Locate the cell with the specified text and output its [X, Y] center coordinate. 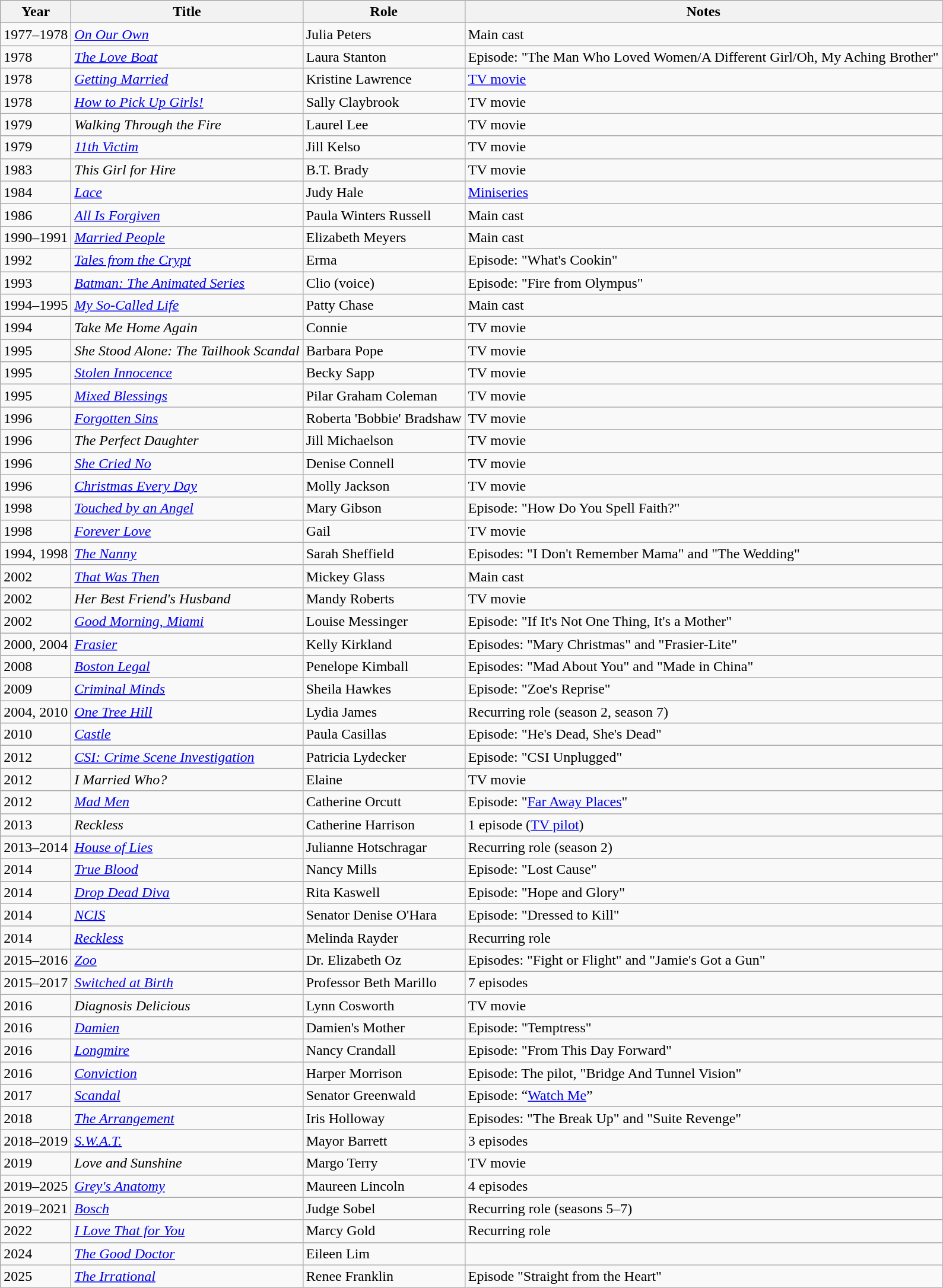
Walking Through the Fire [187, 125]
Penelope Kimball [383, 667]
Episode: "If It's Not One Thing, It's a Mother" [703, 621]
Love and Sunshine [187, 1163]
Paula Winters Russell [383, 215]
Episodes: "Mary Christmas" and "Frasier-Lite" [703, 644]
Elaine [383, 780]
1983 [36, 170]
Her Best Friend's Husband [187, 599]
Catherine Orcutt [383, 802]
Episode: "The Man Who Loved Women/A Different Girl/Oh, My Aching Brother" [703, 57]
Nancy Mills [383, 870]
Molly Jackson [383, 486]
Episode: "How Do You Spell Faith?" [703, 508]
Mad Men [187, 802]
2009 [36, 689]
S.W.A.T. [187, 1141]
Eileen Lim [383, 1254]
Damien [187, 1028]
Year [36, 12]
Lace [187, 192]
She Cried No [187, 463]
Title [187, 12]
Sally Claybrook [383, 102]
Mickey Glass [383, 576]
Notes [703, 12]
Touched by an Angel [187, 508]
2010 [36, 734]
Becky Sapp [383, 373]
1977–1978 [36, 34]
3 episodes [703, 1141]
1986 [36, 215]
Lydia James [383, 712]
Switched at Birth [187, 982]
2022 [36, 1231]
Judy Hale [383, 192]
Scandal [187, 1096]
B.T. Brady [383, 170]
Rita Kaswell [383, 892]
Criminal Minds [187, 689]
1990–1991 [36, 237]
Episode: "Far Away Places" [703, 802]
That Was Then [187, 576]
Jill Kelso [383, 147]
House of Lies [187, 847]
1 episode (TV pilot) [703, 825]
Jill Michaelson [383, 441]
Tales from the Crypt [187, 260]
Recurring role (season 2, season 7) [703, 712]
Senator Greenwald [383, 1096]
Louise Messinger [383, 621]
Stolen Innocence [187, 373]
2018–2019 [36, 1141]
Lynn Cosworth [383, 1006]
2018 [36, 1118]
Mayor Barrett [383, 1141]
Harper Morrison [383, 1073]
Zoo [187, 960]
2013 [36, 825]
I Love That for You [187, 1231]
Conviction [187, 1073]
11th Victim [187, 147]
2013–2014 [36, 847]
4 episodes [703, 1186]
Melinda Rayder [383, 937]
Batman: The Animated Series [187, 283]
Getting Married [187, 79]
Marcy Gold [383, 1231]
Connie [383, 328]
This Girl for Hire [187, 170]
CSI: Crime Scene Investigation [187, 757]
Iris Holloway [383, 1118]
2019 [36, 1163]
2008 [36, 667]
Roberta 'Bobbie' Bradshaw [383, 418]
True Blood [187, 870]
2004, 2010 [36, 712]
The Nanny [187, 554]
Christmas Every Day [187, 486]
All Is Forgiven [187, 215]
The Irrational [187, 1276]
Boston Legal [187, 667]
Episode: "Temptress" [703, 1028]
Renee Franklin [383, 1276]
Episode: "Lost Cause" [703, 870]
Episodes: "Mad About You" and "Made in China" [703, 667]
Drop Dead Diva [187, 892]
The Perfect Daughter [187, 441]
Bosch [187, 1209]
1984 [36, 192]
My So-Called Life [187, 306]
Episode: "CSI Unplugged" [703, 757]
How to Pick Up Girls! [187, 102]
The Love Boat [187, 57]
Kristine Lawrence [383, 79]
Grey's Anatomy [187, 1186]
Role [383, 12]
Episode: "He's Dead, She's Dead" [703, 734]
Episode: "Hope and Glory" [703, 892]
Julia Peters [383, 34]
Episode: "Zoe's Reprise" [703, 689]
Elizabeth Meyers [383, 237]
Laurel Lee [383, 125]
NCIS [187, 915]
Dr. Elizabeth Oz [383, 960]
Professor Beth Marillo [383, 982]
Denise Connell [383, 463]
2024 [36, 1254]
Clio (voice) [383, 283]
7 episodes [703, 982]
Recurring role (season 2) [703, 847]
Married People [187, 237]
Castle [187, 734]
Pilar Graham Coleman [383, 396]
Mixed Blessings [187, 396]
2017 [36, 1096]
Judge Sobel [383, 1209]
Gail [383, 531]
Catherine Harrison [383, 825]
I Married Who? [187, 780]
Forgotten Sins [187, 418]
1994 [36, 328]
Senator Denise O'Hara [383, 915]
Barbara Pope [383, 351]
1993 [36, 283]
Episode: "What's Cookin" [703, 260]
Sheila Hawkes [383, 689]
Good Morning, Miami [187, 621]
Episode: “Watch Me” [703, 1096]
Episode: "From This Day Forward" [703, 1051]
Episode: "Dressed to Kill" [703, 915]
2015–2017 [36, 982]
2015–2016 [36, 960]
Erma [383, 260]
She Stood Alone: The Tailhook Scandal [187, 351]
Episode: "Fire from Olympus" [703, 283]
Frasier [187, 644]
On Our Own [187, 34]
The Arrangement [187, 1118]
Julianne Hotschragar [383, 847]
Take Me Home Again [187, 328]
Kelly Kirkland [383, 644]
2025 [36, 1276]
1994–1995 [36, 306]
Maureen Lincoln [383, 1186]
Mary Gibson [383, 508]
Miniseries [703, 192]
Episode "Straight from the Heart" [703, 1276]
Laura Stanton [383, 57]
Recurring role (seasons 5–7) [703, 1209]
1994, 1998 [36, 554]
Forever Love [187, 531]
The Good Doctor [187, 1254]
Sarah Sheffield [383, 554]
Paula Casillas [383, 734]
Patty Chase [383, 306]
Patricia Lydecker [383, 757]
Episodes: "The Break Up" and "Suite Revenge" [703, 1118]
Diagnosis Delicious [187, 1006]
1992 [36, 260]
2000, 2004 [36, 644]
Episodes: "I Don't Remember Mama" and "The Wedding" [703, 554]
Episodes: "Fight or Flight" and "Jamie's Got a Gun" [703, 960]
Damien's Mother [383, 1028]
Mandy Roberts [383, 599]
Episode: The pilot, "Bridge And Tunnel Vision" [703, 1073]
Nancy Crandall [383, 1051]
2019–2025 [36, 1186]
Margo Terry [383, 1163]
2019–2021 [36, 1209]
Longmire [187, 1051]
One Tree Hill [187, 712]
